Provide the [X, Y] coordinate of the cell's center where the given text is located.  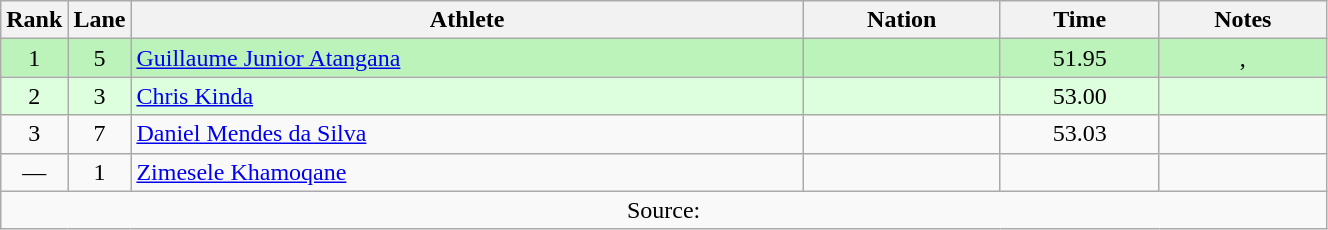
Daniel Mendes da Silva [468, 134]
2 [34, 96]
Source: [664, 210]
Chris Kinda [468, 96]
Rank [34, 20]
51.95 [1080, 58]
Nation [902, 20]
Guillaume Junior Atangana [468, 58]
Time [1080, 20]
Notes [1242, 20]
, [1242, 58]
Lane [100, 20]
Zimesele Khamoqane [468, 172]
53.00 [1080, 96]
Athlete [468, 20]
5 [100, 58]
— [34, 172]
7 [100, 134]
53.03 [1080, 134]
